From the cell containing the given text, extract its center point as [X, Y] coordinate. 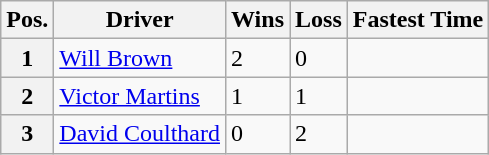
Fastest Time [418, 20]
Pos. [28, 20]
Wins [258, 20]
Victor Martins [140, 96]
Driver [140, 20]
Will Brown [140, 58]
Loss [319, 20]
David Coulthard [140, 134]
3 [28, 134]
